Pinpoint the cell where the given text exists, returning its (x, y) midpoint coordinate. 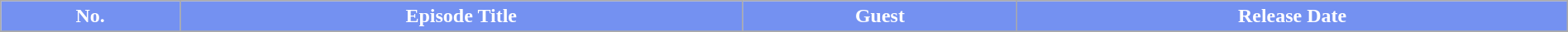
No. (91, 16)
Release Date (1292, 16)
Guest (880, 16)
Episode Title (461, 16)
